Return the (x, y) coordinate for the center point of the cell that contains the specified text.  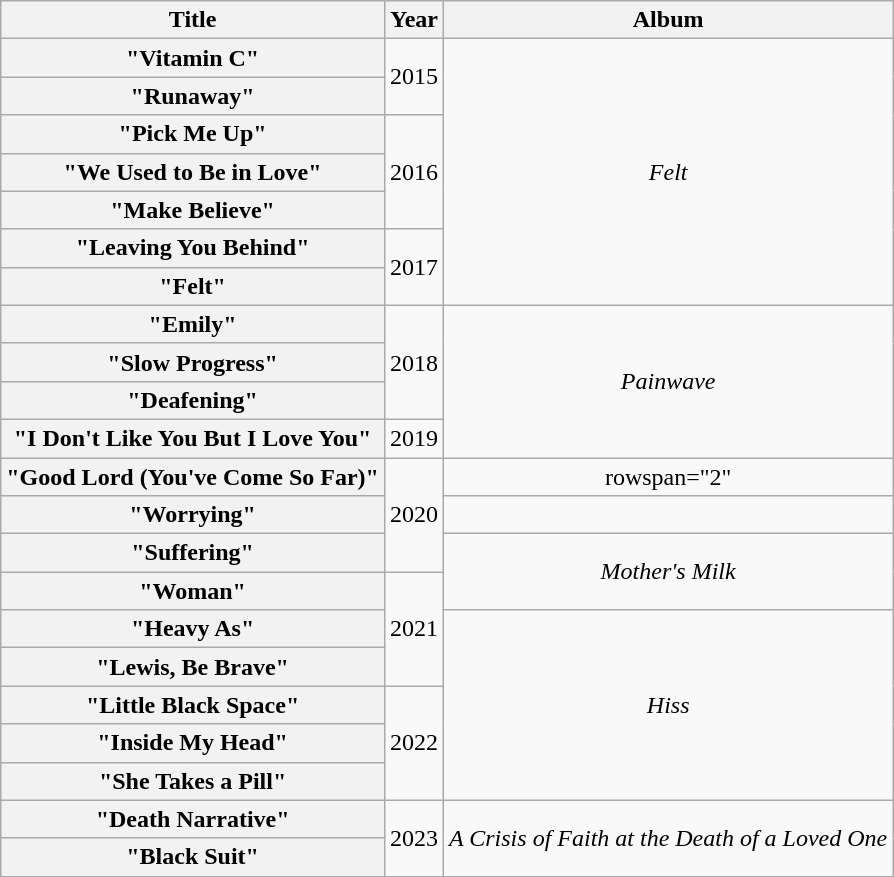
2020 (414, 515)
"Suffering" (193, 553)
2022 (414, 743)
"Worrying" (193, 515)
2023 (414, 838)
"Runaway" (193, 96)
"Inside My Head" (193, 743)
"Woman" (193, 591)
"Felt" (193, 286)
"Vitamin C" (193, 58)
rowspan="2" (668, 477)
2015 (414, 77)
"Deafening" (193, 400)
Year (414, 20)
Title (193, 20)
"Death Narrative" (193, 819)
"Emily" (193, 324)
"Lewis, Be Brave" (193, 667)
"Heavy As" (193, 629)
2018 (414, 362)
Felt (668, 172)
2016 (414, 172)
2019 (414, 438)
2017 (414, 267)
"Good Lord (You've Come So Far)" (193, 477)
Mother's Milk (668, 572)
"Little Black Space" (193, 705)
"I Don't Like You But I Love You" (193, 438)
2021 (414, 629)
"Slow Progress" (193, 362)
"Black Suit" (193, 857)
A Crisis of Faith at the Death of a Loved One (668, 838)
"Leaving You Behind" (193, 248)
"Make Believe" (193, 210)
"We Used to Be in Love" (193, 172)
"Pick Me Up" (193, 134)
Painwave (668, 381)
"She Takes a Pill" (193, 781)
Album (668, 20)
Hiss (668, 705)
